Find where the given text appears and provide that cell's center as (X, Y) coordinate. 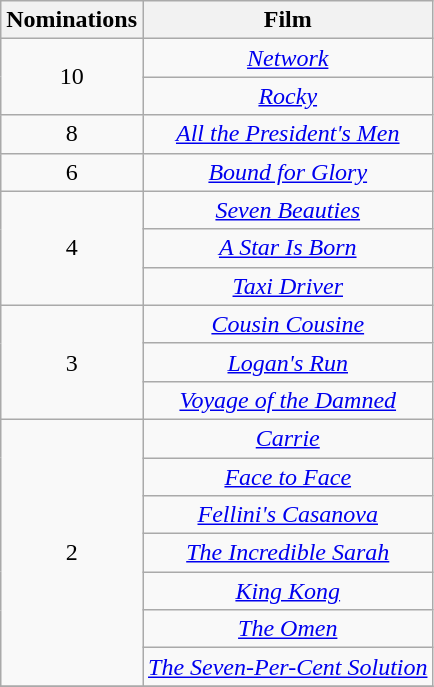
The Incredible Sarah (288, 553)
Nominations (72, 20)
10 (72, 77)
Voyage of the Damned (288, 400)
Carrie (288, 438)
2 (72, 552)
King Kong (288, 591)
All the President's Men (288, 134)
Bound for Glory (288, 172)
The Omen (288, 629)
4 (72, 248)
6 (72, 172)
3 (72, 362)
Taxi Driver (288, 286)
Network (288, 58)
Fellini's Casanova (288, 515)
Rocky (288, 96)
A Star Is Born (288, 248)
Seven Beauties (288, 210)
Film (288, 20)
The Seven-Per-Cent Solution (288, 667)
8 (72, 134)
Logan's Run (288, 362)
Face to Face (288, 477)
Cousin Cousine (288, 324)
